Find where the given text appears and provide that cell's center as [x, y] coordinate. 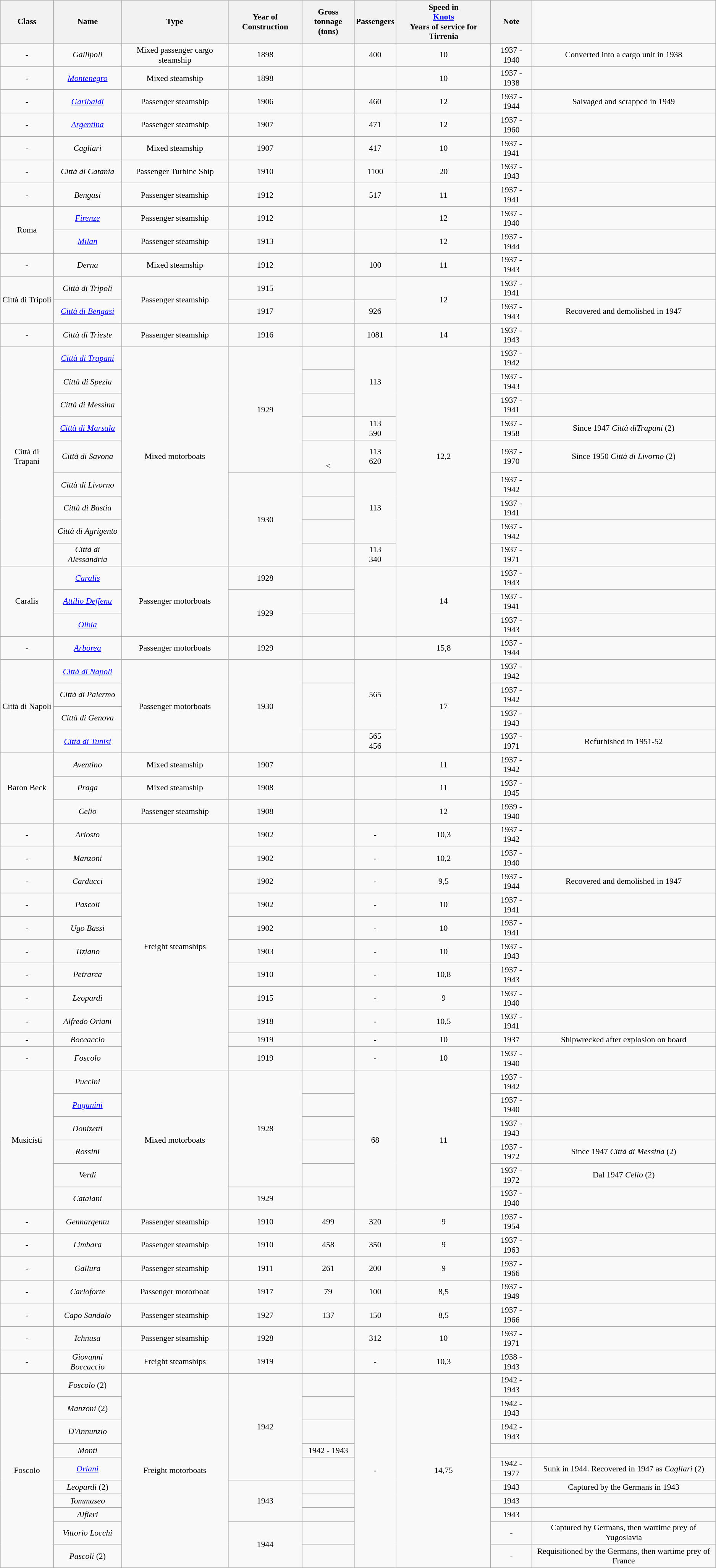
10,8 [444, 975]
Manzoni (2) [87, 1409]
Città di Catania [87, 172]
1937 - 1938 [511, 78]
137 [328, 1315]
Rossini [87, 1151]
Derna [87, 265]
Passengers [375, 22]
Attilio Deffenu [87, 602]
Year of Construction [265, 22]
1906 [265, 102]
10,2 [444, 858]
Carducci [87, 881]
Since 1950 Città di Livorno (2) [624, 457]
400 [375, 55]
Donizetti [87, 1129]
Gross tonnage(tons) [328, 22]
Firenze [87, 218]
1100 [375, 172]
Refurbished in 1951-52 [624, 741]
Alfredo Oriani [87, 1022]
1927 [265, 1315]
Leopardi [87, 998]
Shipwrecked after explosion on board [624, 1040]
Since 1947 Città di Messina (2) [624, 1151]
Ichnusa [87, 1339]
Petrarca [87, 975]
Tiziano [87, 951]
1911 [265, 1268]
Giovanni Boccaccio [87, 1361]
Monti [87, 1450]
Passenger Turbine Ship [175, 172]
Garibaldi [87, 102]
Ariosto [87, 835]
1937 - 1949 [511, 1292]
Città di Livorno [87, 485]
Oriani [87, 1468]
Montenegro [87, 78]
< [328, 457]
Roma [27, 230]
Cagliari [87, 148]
1937 [511, 1040]
Città di Bengasi [87, 312]
Converted into a cargo unit in 1938 [624, 55]
Class [27, 22]
Musicisti [27, 1140]
Milan [87, 241]
Foscolo (2) [87, 1385]
460 [375, 102]
Sunk in 1944. Recovered in 1947 as Cagliari (2) [624, 1468]
Tommaseo [87, 1501]
Salvaged and scrapped in 1949 [624, 102]
Città di Tunisi [87, 741]
12,2 [444, 457]
Note [511, 22]
471 [375, 125]
113 590 [375, 428]
Manzoni [87, 858]
Freight motorboats [175, 1471]
Gallura [87, 1268]
Name [87, 22]
Captured by Germans, then wartime prey of Yugoslavia [624, 1532]
1942 [265, 1427]
17 [444, 706]
1937 - 1954 [511, 1222]
Città di Genova [87, 718]
1937 - 1963 [511, 1245]
Gennargentu [87, 1222]
926 [375, 312]
Paganini [87, 1105]
Dal 1947 Celio (2) [624, 1175]
Pascoli [87, 905]
Pascoli (2) [87, 1556]
458 [328, 1245]
Limbara [87, 1245]
Alfieri [87, 1515]
1942 - 1977 [511, 1468]
113 340 [375, 554]
320 [375, 1222]
15,8 [444, 648]
1916 [265, 335]
Città di Trieste [87, 335]
1937 - 1970 [511, 457]
Aventino [87, 765]
Catalani [87, 1198]
68 [375, 1140]
Capo Sandalo [87, 1315]
261 [328, 1268]
Arborea [87, 648]
200 [375, 1268]
1937 - 1958 [511, 428]
Argentina [87, 125]
1937 - 1945 [511, 788]
1937 - 1960 [511, 125]
517 [375, 195]
1913 [265, 241]
79 [328, 1292]
Boccaccio [87, 1040]
Celio [87, 812]
Città di Spezia [87, 382]
1918 [265, 1022]
Carloforte [87, 1292]
113 620 [375, 457]
1938 - 1943 [511, 1361]
Città di Savona [87, 457]
499 [328, 1222]
417 [375, 148]
Olbia [87, 625]
Città di Messina [87, 405]
1939 - 1940 [511, 812]
Puccini [87, 1082]
1081 [375, 335]
150 [375, 1315]
Città di Marsala [87, 428]
1944 [265, 1544]
Captured by the Germans in 1943 [624, 1487]
Type [175, 22]
Baron Beck [27, 788]
Ugo Bassi [87, 928]
Bengasi [87, 195]
14,75 [444, 1471]
Verdi [87, 1175]
Mixed passenger cargo steamship [175, 55]
Leopardi (2) [87, 1487]
Requisitioned by the Germans, then wartime prey of France [624, 1556]
Praga [87, 788]
10,5 [444, 1022]
9,5 [444, 881]
Città di Palermo [87, 695]
Città di Alessandria [87, 554]
Passenger motorboat [175, 1292]
Vittorio Locchi [87, 1532]
Speed inKnotsYears of service for Tirrenia [444, 22]
565 [375, 695]
312 [375, 1339]
Since 1947 Città diTrapani (2) [624, 428]
Città di Bastia [87, 508]
Città di Agrigento [87, 531]
D'Annunzio [87, 1432]
350 [375, 1245]
1903 [265, 951]
565 456 [375, 741]
Gallipoli [87, 55]
20 [444, 172]
